Extract the (x, y) coordinate from the center of the cell holding the provided text.  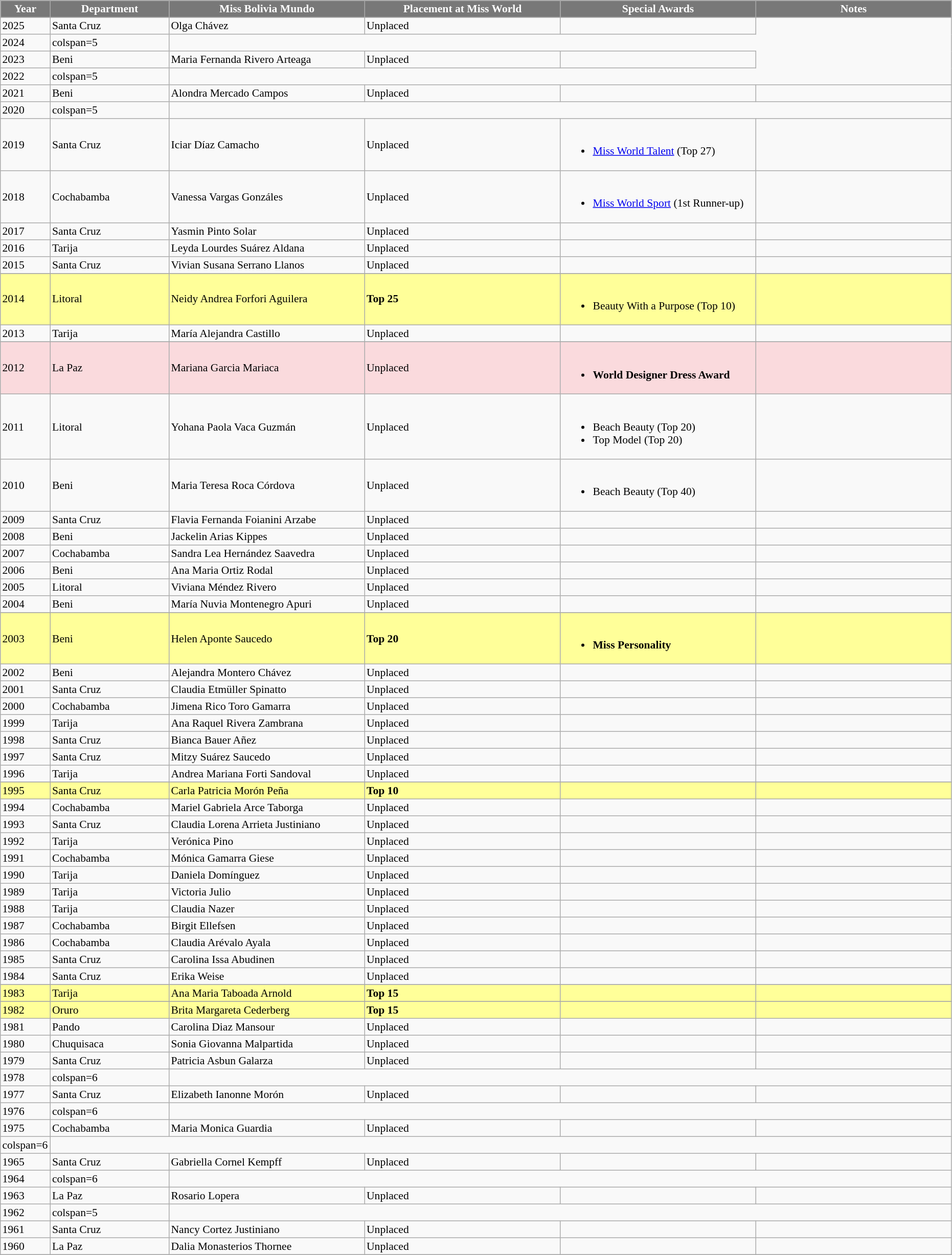
Carla Patricia Morón Peña (267, 791)
Mariel Gabriela Arce Taborga (267, 808)
1975 (26, 1128)
Daniela Domínguez (267, 876)
1961 (26, 1229)
2020 (26, 110)
Alondra Mercado Campos (267, 93)
1960 (26, 1247)
2019 (26, 145)
Department (109, 9)
Birgit Ellefsen (267, 926)
1962 (26, 1213)
2010 (26, 485)
1983 (26, 993)
Ana Maria Ortiz Rodal (267, 570)
1996 (26, 774)
2004 (26, 603)
Placement at Miss World (462, 9)
Claudia Arévalo Ayala (267, 943)
Ana Maria Taboada Arnold (267, 993)
Helen Aponte Saucedo (267, 638)
Top 25 (462, 299)
1995 (26, 791)
Miss World Talent (Top 27) (658, 145)
Patricia Asbun Galarza (267, 1061)
2002 (26, 673)
1981 (26, 1027)
Miss Personality (658, 638)
1984 (26, 977)
Dalia Monasterios Thornee (267, 1247)
2022 (26, 77)
Beach Beauty (Top 20)Top Model (Top 20) (658, 427)
2025 (26, 26)
2024 (26, 43)
2011 (26, 427)
1964 (26, 1179)
Year (26, 9)
Mariana Garcia Mariaca (267, 368)
Oruro (109, 1011)
Maria Fernanda Rivero Arteaga (267, 59)
2005 (26, 587)
1977 (26, 1094)
Notes (853, 9)
Victoria Julio (267, 892)
1998 (26, 741)
1978 (26, 1078)
1986 (26, 943)
World Designer Dress Award (658, 368)
María Nuvia Montenegro Apuri (267, 603)
Jackelin Arias Kippes (267, 536)
Olga Chávez (267, 26)
Maria Teresa Roca Córdova (267, 485)
2023 (26, 59)
Sonia Giovanna Malpartida (267, 1044)
Beach Beauty (Top 40) (658, 485)
2009 (26, 520)
Top 20 (462, 638)
1988 (26, 909)
2014 (26, 299)
Andrea Mariana Forti Sandoval (267, 774)
Yohana Paola Vaca Guzmán (267, 427)
2000 (26, 707)
Mitzy Suárez Saucedo (267, 757)
1991 (26, 858)
2013 (26, 333)
Chuquisaca (109, 1044)
Erika Weise (267, 977)
Carolina Diaz Mansour (267, 1027)
1965 (26, 1162)
2018 (26, 196)
2001 (26, 689)
Claudia Nazer (267, 909)
1992 (26, 842)
Elizabeth Ianonne Morón (267, 1094)
Alejandra Montero Chávez (267, 673)
2021 (26, 93)
Sandra Lea Hernández Saavedra (267, 553)
1979 (26, 1061)
Leyda Lourdes Suárez Aldana (267, 248)
Miss Bolivia Mundo (267, 9)
2015 (26, 265)
Miss World Sport (1st Runner-up) (658, 196)
1993 (26, 824)
Jimena Rico Toro Gamarra (267, 707)
2007 (26, 553)
Verónica Pino (267, 842)
Bianca Bauer Añez (267, 741)
2003 (26, 638)
1980 (26, 1044)
Mónica Gamarra Giese (267, 858)
1989 (26, 892)
1990 (26, 876)
1982 (26, 1011)
2006 (26, 570)
2016 (26, 248)
Pando (109, 1027)
Claudia Lorena Arrieta Justiniano (267, 824)
Nancy Cortez Justiniano (267, 1229)
2017 (26, 231)
2012 (26, 368)
1997 (26, 757)
Ana Raquel Rivera Zambrana (267, 723)
Flavia Fernanda Foianini Arzabe (267, 520)
Carolina Issa Abudinen (267, 959)
Special Awards (658, 9)
2008 (26, 536)
Vanessa Vargas Gonzáles (267, 196)
Beauty With a Purpose (Top 10) (658, 299)
1999 (26, 723)
Claudia Etmüller Spinatto (267, 689)
Iciar Díaz Camacho (267, 145)
Yasmin Pinto Solar (267, 231)
Maria Monica Guardia (267, 1128)
1987 (26, 926)
Viviana Méndez Rivero (267, 587)
María Alejandra Castillo (267, 333)
Rosario Lopera (267, 1196)
Vivian Susana Serrano Llanos (267, 265)
Neidy Andrea Forfori Aguilera (267, 299)
1985 (26, 959)
1963 (26, 1196)
Top 10 (462, 791)
1976 (26, 1112)
1994 (26, 808)
Gabriella Cornel Kempff (267, 1162)
Brita Margareta Cederberg (267, 1011)
